Provide the (X, Y) coordinate of the cell's center where the given text is located.  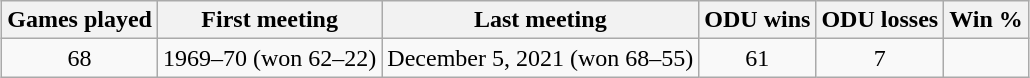
ODU wins (758, 20)
First meeting (269, 20)
ODU losses (880, 20)
Last meeting (540, 20)
December 5, 2021 (won 68–55) (540, 58)
7 (880, 58)
Win % (986, 20)
Games played (80, 20)
61 (758, 58)
68 (80, 58)
1969–70 (won 62–22) (269, 58)
